Identify which cell holds the provided text, then report its [X, Y] central coordinate. 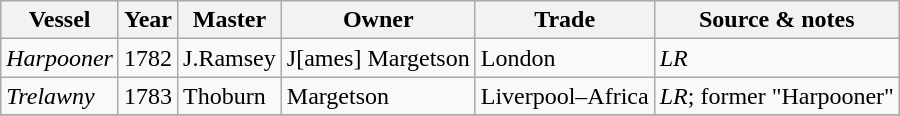
London [564, 58]
J.Ramsey [230, 58]
Master [230, 20]
LR [776, 58]
Thoburn [230, 96]
Liverpool–Africa [564, 96]
LR; former "Harpooner" [776, 96]
J[ames] Margetson [378, 58]
Trade [564, 20]
Owner [378, 20]
Vessel [60, 20]
Harpooner [60, 58]
Trelawny [60, 96]
1783 [148, 96]
1782 [148, 58]
Margetson [378, 96]
Year [148, 20]
Source & notes [776, 20]
